Provide the (x, y) coordinate of the cell's center where the given text is located.  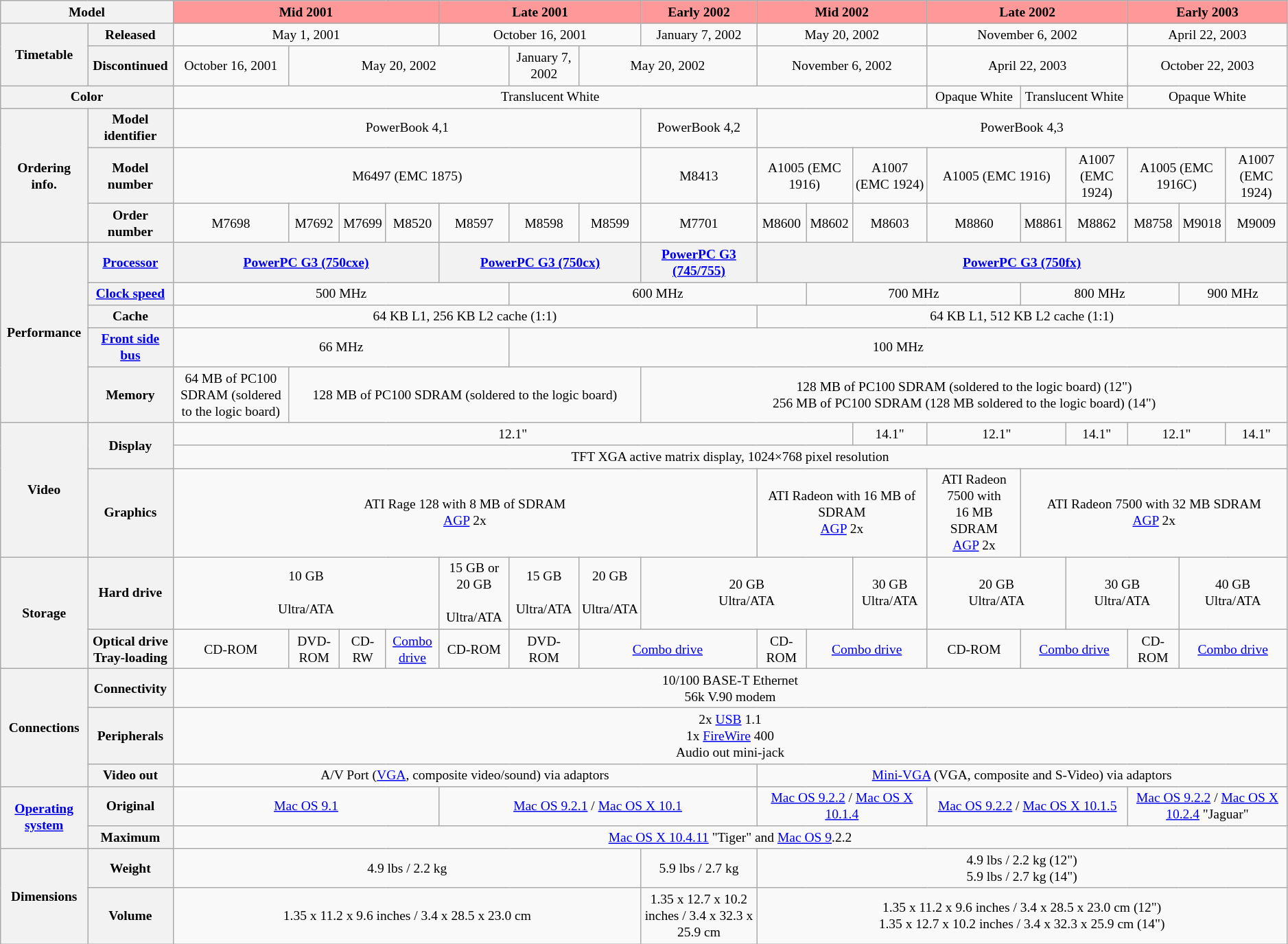
ATI Radeon 7500 with 32 MB SDRAMAGP 2x (1154, 513)
1.35 x 11.2 x 9.6 inches / 3.4 x 28.5 x 23.0 cm (12")1.35 x 12.7 x 10.2 inches / 3.4 x 32.3 x 25.9 cm (14") (1021, 915)
PowerPC G3 (750cxe) (306, 262)
Mac OS X 10.4.11 "Tiger" and Mac OS 9.2.2 (730, 837)
Volume (130, 915)
ATI Rage 128 with 8 MB of SDRAMAGP 2x (465, 513)
600 MHz (657, 294)
128 MB of PC100 SDRAM (soldered to the logic board) (465, 395)
M8758 (1153, 222)
PowerBook 4,2 (699, 128)
Model (87, 12)
Storage (44, 613)
40 GBUltra/ATA (1233, 593)
M7699 (362, 222)
Mid 2001 (306, 12)
700 MHz (914, 294)
M8413 (699, 176)
M8603 (889, 222)
4.9 lbs / 2.2 kg (12")5.9 lbs / 2.7 kg (14") (1021, 869)
Weight (130, 869)
Mac OS 9.2.2 / Mac OS X 10.1.5 (1027, 805)
128 MB of PC100 SDRAM (soldered to the logic board) (12")256 MB of PC100 SDRAM (128 MB soldered to the logic board) (14") (963, 395)
M8861 (1044, 222)
May 1, 2001 (306, 34)
Late 2002 (1027, 12)
M8520 (412, 222)
500 MHz (341, 294)
Model identifier (130, 128)
Early 2003 (1208, 12)
M7692 (314, 222)
Released (130, 34)
Mac OS 9.1 (306, 805)
M9009 (1256, 222)
Discontinued (130, 66)
M8599 (609, 222)
15 GBUltra/ATA (543, 593)
Connections (44, 728)
Clock speed (130, 294)
Peripherals (130, 735)
Color (87, 97)
Front side bus (130, 347)
Mac OS 9.2.2 / Mac OS X 10.2.4 "Jaguar" (1208, 805)
PowerPC G3 (750cx) (541, 262)
M7698 (231, 222)
Graphics (130, 513)
October 22, 2003 (1208, 66)
900 MHz (1233, 294)
Display (130, 446)
ATI Radeon with 16 MB of SDRAMAGP 2x (841, 513)
2x USB 1.11x FireWire 400Audio out mini-jack (730, 735)
TFT XGA active matrix display, 1024×768 pixel resolution (730, 457)
15 GB or 20 GBUltra/ATA (474, 593)
Mid 2002 (841, 12)
CD-RW (362, 649)
100 MHz (898, 347)
A/V Port (VGA, composite video/sound) via adaptors (465, 775)
64 KB L1, 256 KB L2 cache (1:1) (465, 316)
Late 2001 (541, 12)
M8600 (781, 222)
PowerBook 4,3 (1021, 128)
1.35 x 11.2 x 9.6 inches / 3.4 x 28.5 x 23.0 cm (407, 915)
1.35 x 12.7 x 10.2 inches / 3.4 x 32.3 x 25.9 cm (699, 915)
Optical driveTray-loading (130, 649)
ATI Radeon 7500 with 16 MB SDRAMAGP 2x (974, 513)
Processor (130, 262)
PowerPC G3 (745/755) (699, 262)
Early 2002 (699, 12)
M7701 (699, 222)
10/100 BASE-T Ethernet56k V.90 modem (730, 689)
5.9 lbs / 2.7 kg (699, 869)
M8602 (829, 222)
M6497 (EMC 1875) (407, 176)
A1005 (EMC 1916C) (1176, 176)
Memory (130, 395)
64 MB of PC100 SDRAM (soldered to the logic board) (231, 395)
M8862 (1097, 222)
Video (44, 490)
800 MHz (1100, 294)
Hard drive (130, 593)
Original (130, 805)
Mac OS 9.2.2 / Mac OS X 10.1.4 (841, 805)
10 GBUltra/ATA (306, 593)
Mini-VGA (VGA, composite and S-Video) via adaptors (1021, 775)
66 MHz (341, 347)
Performance (44, 333)
M9018 (1202, 222)
Connectivity (130, 689)
Maximum (130, 837)
Video out (130, 775)
Cache (130, 316)
Order number (130, 222)
Model number (130, 176)
Operating system (44, 818)
Timetable (44, 55)
Mac OS 9.2.1 / Mac OS X 10.1 (598, 805)
4.9 lbs / 2.2 kg (407, 869)
M8597 (474, 222)
PowerBook 4,1 (407, 128)
M8860 (974, 222)
M8598 (543, 222)
PowerPC G3 (750fx) (1021, 262)
64 KB L1, 512 KB L2 cache (1:1) (1021, 316)
Ordering info. (44, 176)
Dimensions (44, 896)
